Output the (X, Y) coordinate of the center of the cell containing the given text.  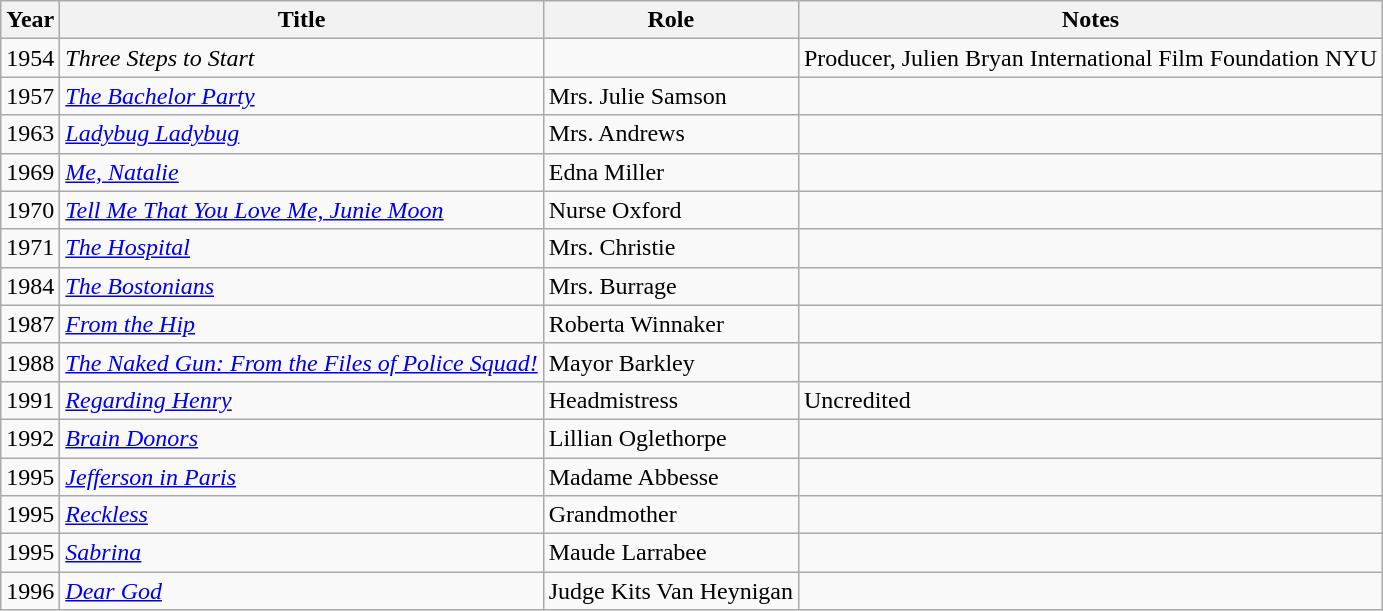
Mrs. Christie (670, 248)
Nurse Oxford (670, 210)
Judge Kits Van Heynigan (670, 591)
1971 (30, 248)
Mrs. Burrage (670, 286)
The Bachelor Party (302, 96)
Title (302, 20)
Three Steps to Start (302, 58)
Me, Natalie (302, 172)
From the Hip (302, 324)
1988 (30, 362)
Regarding Henry (302, 400)
1984 (30, 286)
1970 (30, 210)
Year (30, 20)
Role (670, 20)
Reckless (302, 515)
Mrs. Julie Samson (670, 96)
The Hospital (302, 248)
Notes (1090, 20)
Headmistress (670, 400)
Producer, Julien Bryan International Film Foundation NYU (1090, 58)
Maude Larrabee (670, 553)
1987 (30, 324)
1957 (30, 96)
Mayor Barkley (670, 362)
1991 (30, 400)
1963 (30, 134)
Ladybug Ladybug (302, 134)
Brain Donors (302, 438)
Edna Miller (670, 172)
Madame Abbesse (670, 477)
Tell Me That You Love Me, Junie Moon (302, 210)
Uncredited (1090, 400)
1969 (30, 172)
1954 (30, 58)
Grandmother (670, 515)
The Naked Gun: From the Files of Police Squad! (302, 362)
Mrs. Andrews (670, 134)
Sabrina (302, 553)
Jefferson in Paris (302, 477)
Roberta Winnaker (670, 324)
1992 (30, 438)
1996 (30, 591)
The Bostonians (302, 286)
Lillian Oglethorpe (670, 438)
Dear God (302, 591)
